Scan for the cell matching the given text and deliver its [X, Y] coordinate at center. 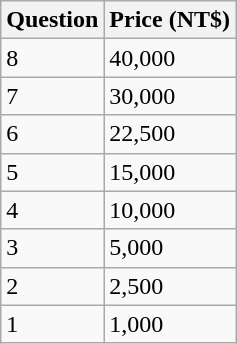
2,500 [170, 286]
22,500 [170, 134]
2 [52, 286]
6 [52, 134]
8 [52, 58]
3 [52, 248]
1 [52, 324]
10,000 [170, 210]
7 [52, 96]
Price (NT$) [170, 20]
5 [52, 172]
Question [52, 20]
5,000 [170, 248]
1,000 [170, 324]
30,000 [170, 96]
40,000 [170, 58]
4 [52, 210]
15,000 [170, 172]
